Identify which cell holds the provided text, then report its (x, y) central coordinate. 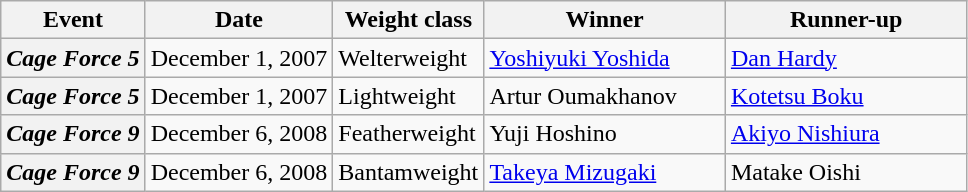
Bantamweight (408, 172)
Artur Oumakhanov (605, 96)
Akiyo Nishiura (846, 134)
Yoshiyuki Yoshida (605, 58)
Welterweight (408, 58)
Date (239, 20)
Kotetsu Boku (846, 96)
Lightweight (408, 96)
Featherweight (408, 134)
Weight class (408, 20)
Matake Oishi (846, 172)
Event (73, 20)
Winner (605, 20)
Takeya Mizugaki (605, 172)
Dan Hardy (846, 58)
Runner-up (846, 20)
Yuji Hoshino (605, 134)
